Identify which cell holds the provided text, then report its (x, y) central coordinate. 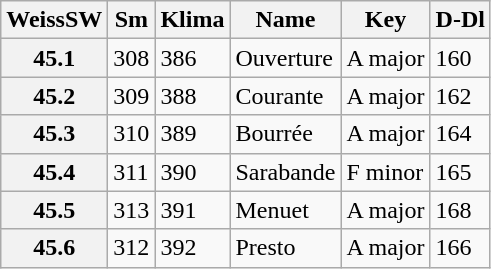
Klima (192, 20)
168 (460, 210)
Name (286, 20)
165 (460, 172)
309 (132, 96)
308 (132, 58)
45.1 (54, 58)
391 (192, 210)
313 (132, 210)
Sm (132, 20)
390 (192, 172)
389 (192, 134)
45.2 (54, 96)
45.4 (54, 172)
160 (460, 58)
162 (460, 96)
Courante (286, 96)
Key (386, 20)
45.6 (54, 248)
311 (132, 172)
45.3 (54, 134)
310 (132, 134)
392 (192, 248)
386 (192, 58)
45.5 (54, 210)
Bourrée (286, 134)
Sarabande (286, 172)
164 (460, 134)
Menuet (286, 210)
D-Dl (460, 20)
Presto (286, 248)
Ouverture (286, 58)
312 (132, 248)
388 (192, 96)
166 (460, 248)
WeissSW (54, 20)
F minor (386, 172)
